Pinpoint the cell where the given text exists, returning its (X, Y) midpoint coordinate. 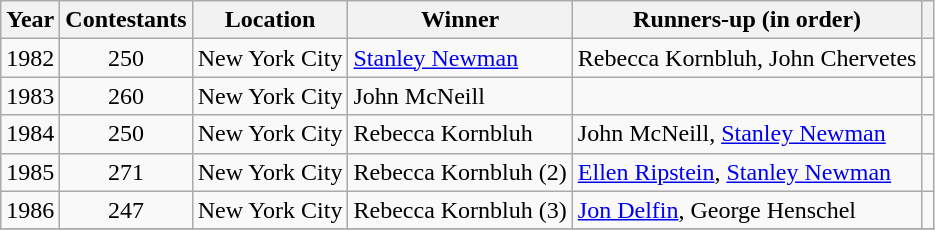
Jon Delfin, George Henschel (747, 210)
Rebecca Kornbluh (3) (460, 210)
Rebecca Kornbluh (460, 134)
John McNeill, Stanley Newman (747, 134)
Rebecca Kornbluh, John Chervetes (747, 58)
1984 (30, 134)
Rebecca Kornbluh (2) (460, 172)
Winner (460, 20)
Contestants (126, 20)
Runners-up (in order) (747, 20)
1983 (30, 96)
Ellen Ripstein, Stanley Newman (747, 172)
Stanley Newman (460, 58)
1986 (30, 210)
1985 (30, 172)
1982 (30, 58)
247 (126, 210)
271 (126, 172)
Location (270, 20)
260 (126, 96)
Year (30, 20)
John McNeill (460, 96)
